Locate the cell with the specified text and output its [x, y] center coordinate. 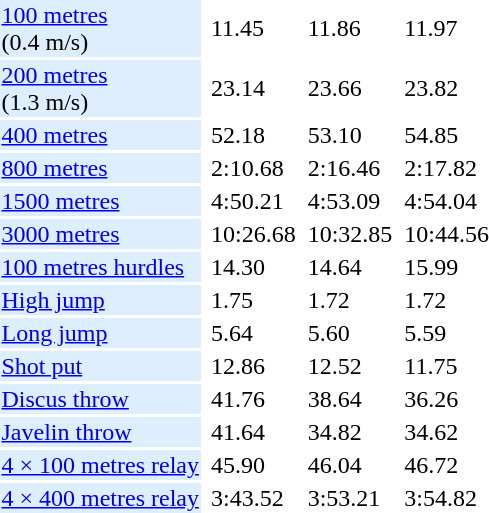
5.60 [350, 333]
100 metres hurdles [100, 267]
High jump [100, 300]
3000 metres [100, 234]
3:53.21 [350, 498]
12.86 [253, 366]
200 metres (1.3 m/s) [100, 88]
10:32.85 [350, 234]
2:16.46 [350, 168]
800 metres [100, 168]
2:10.68 [253, 168]
1.72 [350, 300]
23.66 [350, 88]
1500 metres [100, 201]
Long jump [100, 333]
12.52 [350, 366]
34.82 [350, 432]
400 metres [100, 135]
100 metres (0.4 m/s) [100, 28]
10:26.68 [253, 234]
1.75 [253, 300]
5.64 [253, 333]
41.64 [253, 432]
Discus throw [100, 399]
52.18 [253, 135]
14.30 [253, 267]
45.90 [253, 465]
41.76 [253, 399]
Javelin throw [100, 432]
4 × 400 metres relay [100, 498]
4 × 100 metres relay [100, 465]
4:53.09 [350, 201]
23.14 [253, 88]
46.04 [350, 465]
Shot put [100, 366]
11.86 [350, 28]
4:50.21 [253, 201]
38.64 [350, 399]
14.64 [350, 267]
3:43.52 [253, 498]
53.10 [350, 135]
11.45 [253, 28]
